Provide the (X, Y) coordinate of the cell's center where the given text is located.  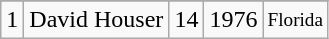
David Houser (96, 20)
1976 (234, 20)
Florida (296, 20)
14 (186, 20)
1 (12, 20)
